Return [X, Y] of the center of cell containing provided text 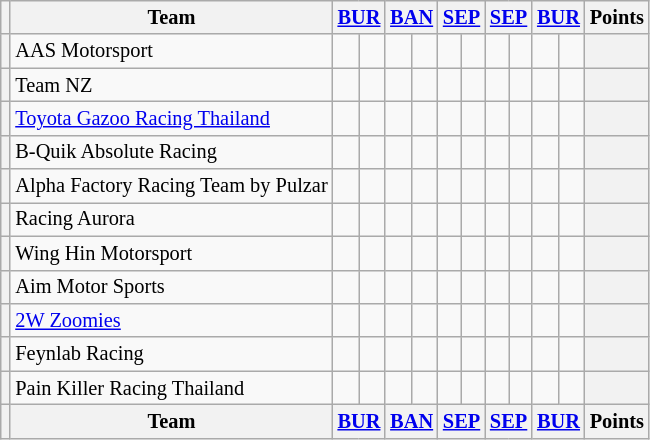
Wing Hin Motorsport [171, 253]
AAS Motorsport [171, 51]
Aim Motor Sports [171, 287]
Feynlab Racing [171, 354]
B-Quik Absolute Racing [171, 152]
Team NZ [171, 85]
Racing Aurora [171, 219]
Alpha Factory Racing Team by Pulzar [171, 186]
Toyota Gazoo Racing Thailand [171, 118]
Pain Killer Racing Thailand [171, 388]
2W Zoomies [171, 320]
